Detect which cell encompasses the target text, then output its [X, Y] center coordinate. 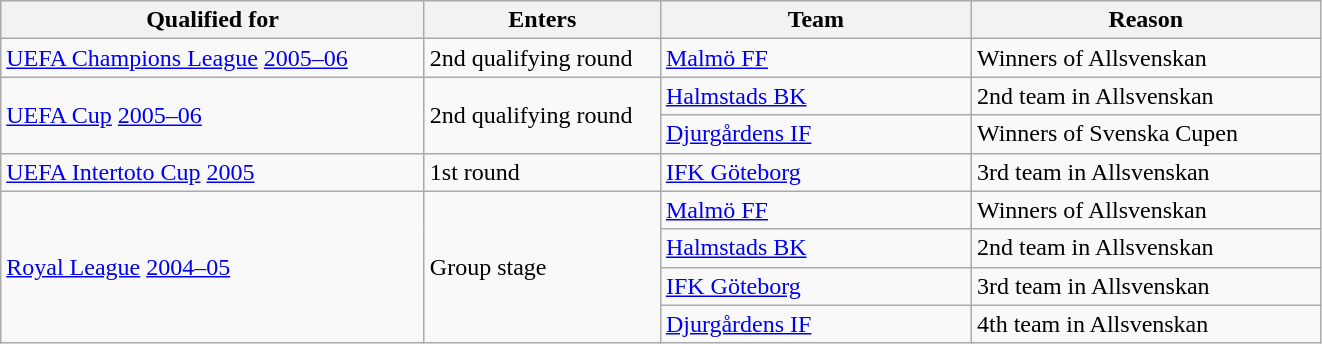
Royal League 2004–05 [213, 267]
Reason [1146, 20]
UEFA Cup 2005–06 [213, 115]
UEFA Intertoto Cup 2005 [213, 172]
Team [816, 20]
Winners of Svenska Cupen [1146, 134]
4th team in Allsvenskan [1146, 324]
Qualified for [213, 20]
1st round [542, 172]
Enters [542, 20]
UEFA Champions League 2005–06 [213, 58]
Group stage [542, 267]
